Identify which cell holds the provided text, then report its [X, Y] central coordinate. 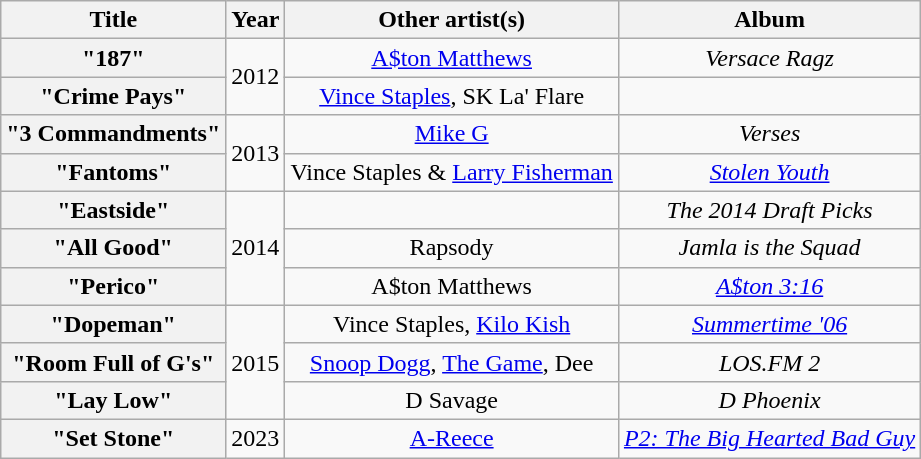
LOS.FM 2 [769, 362]
2012 [256, 77]
"Room Full of G's" [114, 362]
D Phoenix [769, 400]
"Lay Low" [114, 400]
Summertime '06 [769, 324]
2013 [256, 153]
P2: The Big Hearted Bad Guy [769, 438]
Snoop Dogg, The Game, Dee [452, 362]
2015 [256, 362]
"Perico" [114, 286]
"3 Commandments" [114, 134]
The 2014 Draft Picks [769, 210]
Other artist(s) [452, 20]
"Crime Pays" [114, 96]
Versace Ragz [769, 58]
Rapsody [452, 248]
Jamla is the Squad [769, 248]
D Savage [452, 400]
A$ton 3:16 [769, 286]
"All Good" [114, 248]
Stolen Youth [769, 172]
Mike G [452, 134]
Vince Staples & Larry Fisherman [452, 172]
Vince Staples, SK La' Flare [452, 96]
Year [256, 20]
"Set Stone" [114, 438]
"Eastside" [114, 210]
Verses [769, 134]
2023 [256, 438]
2014 [256, 248]
Title [114, 20]
Vince Staples, Kilo Kish [452, 324]
A-Reece [452, 438]
"Fantoms" [114, 172]
Album [769, 20]
"Dopeman" [114, 324]
"187" [114, 58]
